Capture the cell that displays the provided text and extract its [X, Y] central coordinate. 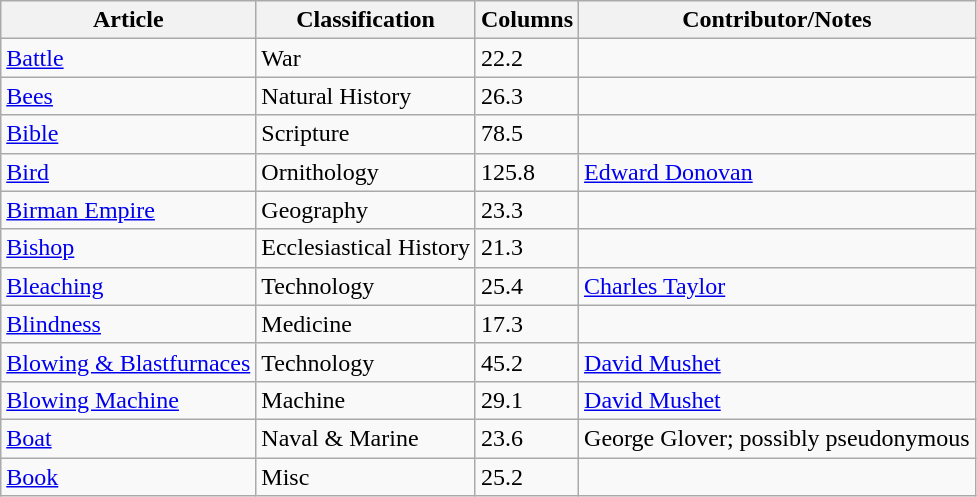
Bleaching [128, 286]
25.4 [526, 286]
George Glover; possibly pseudonymous [778, 438]
Bible [128, 134]
125.8 [526, 172]
Bishop [128, 248]
Geography [366, 210]
Birman Empire [128, 210]
Edward Donovan [778, 172]
Blindness [128, 324]
Boat [128, 438]
Blowing Machine [128, 400]
Medicine [366, 324]
Contributor/Notes [778, 20]
Columns [526, 20]
Charles Taylor [778, 286]
45.2 [526, 362]
29.1 [526, 400]
Natural History [366, 96]
23.6 [526, 438]
21.3 [526, 248]
23.3 [526, 210]
Ecclesiastical History [366, 248]
Bird [128, 172]
Naval & Marine [366, 438]
Battle [128, 58]
Classification [366, 20]
War [366, 58]
22.2 [526, 58]
25.2 [526, 477]
Machine [366, 400]
Book [128, 477]
Misc [366, 477]
Blowing & Blastfurnaces [128, 362]
Bees [128, 96]
26.3 [526, 96]
Ornithology [366, 172]
Scripture [366, 134]
17.3 [526, 324]
Article [128, 20]
78.5 [526, 134]
